Extract the (X, Y) coordinate from the center of the cell holding the provided text.  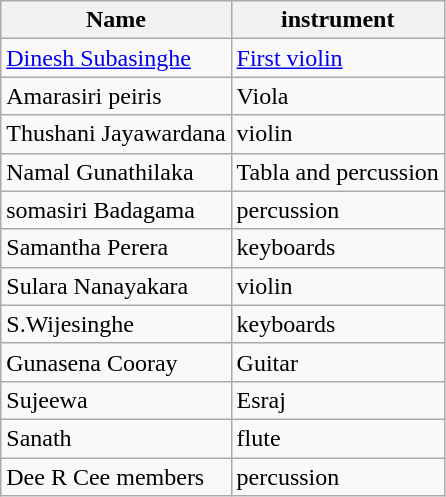
somasiri Badagama (116, 210)
Sulara Nanayakara (116, 286)
Viola (338, 96)
Gunasena Cooray (116, 362)
flute (338, 438)
Dee R Cee members (116, 477)
Sanath (116, 438)
Thushani Jayawardana (116, 134)
First violin (338, 58)
Amarasiri peiris (116, 96)
Name (116, 20)
Sujeewa (116, 400)
Samantha Perera (116, 248)
Dinesh Subasinghe (116, 58)
Guitar (338, 362)
Esraj (338, 400)
Tabla and percussion (338, 172)
instrument (338, 20)
Namal Gunathilaka (116, 172)
S.Wijesinghe (116, 324)
